Return [X, Y] of the center of cell containing provided text 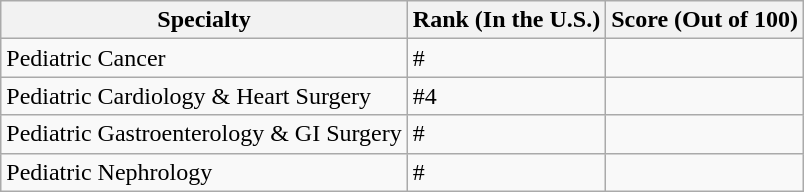
Specialty [204, 20]
Pediatric Nephrology [204, 172]
Rank (In the U.S.) [506, 20]
#4 [506, 96]
Pediatric Gastroenterology & GI Surgery [204, 134]
Pediatric Cancer [204, 58]
Score (Out of 100) [705, 20]
Pediatric Cardiology & Heart Surgery [204, 96]
